Provide the (x, y) coordinate of the cell's center where the given text is located.  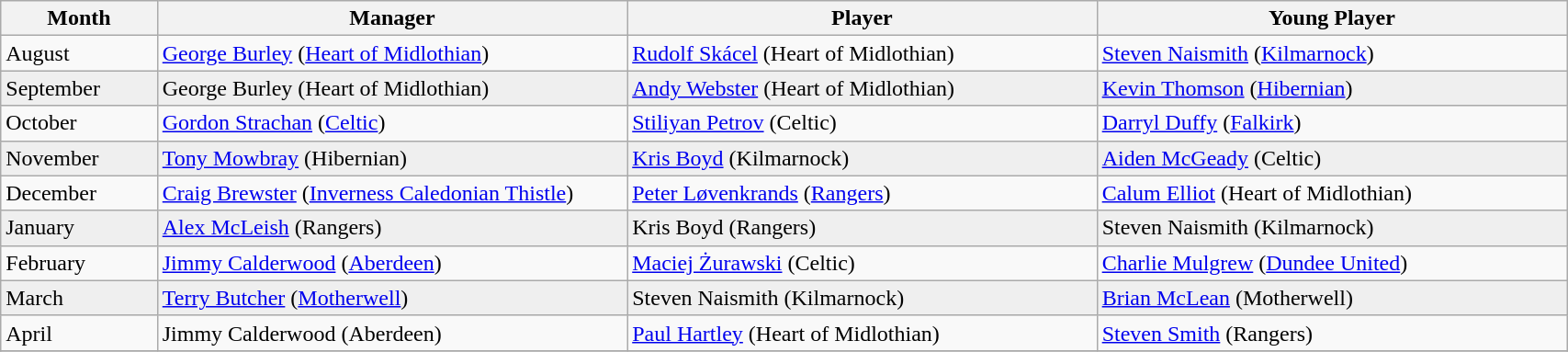
Steven Smith (Rangers) (1332, 333)
Kevin Thomson (Hibernian) (1332, 88)
Kris Boyd (Rangers) (862, 228)
August (79, 53)
February (79, 263)
Stiliyan Petrov (Celtic) (862, 123)
Kris Boyd (Kilmarnock) (862, 158)
January (79, 228)
Rudolf Skácel (Heart of Midlothian) (862, 53)
December (79, 193)
Darryl Duffy (Falkirk) (1332, 123)
Paul Hartley (Heart of Midlothian) (862, 333)
March (79, 298)
Gordon Strachan (Celtic) (391, 123)
Terry Butcher (Motherwell) (391, 298)
Andy Webster (Heart of Midlothian) (862, 88)
Peter Løvenkrands (Rangers) (862, 193)
Maciej Żurawski (Celtic) (862, 263)
Calum Elliot (Heart of Midlothian) (1332, 193)
Tony Mowbray (Hibernian) (391, 158)
Craig Brewster (Inverness Caledonian Thistle) (391, 193)
Brian McLean (Motherwell) (1332, 298)
April (79, 333)
Manager (391, 18)
Alex McLeish (Rangers) (391, 228)
Month (79, 18)
Young Player (1332, 18)
Player (862, 18)
Aiden McGeady (Celtic) (1332, 158)
Charlie Mulgrew (Dundee United) (1332, 263)
September (79, 88)
November (79, 158)
October (79, 123)
